Return the (X, Y) coordinate for the center point of the cell that contains the specified text.  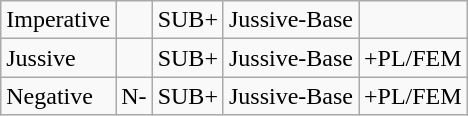
Jussive (58, 58)
Imperative (58, 20)
Negative (58, 96)
N- (134, 96)
